Pinpoint the cell where the given text exists, returning its (x, y) midpoint coordinate. 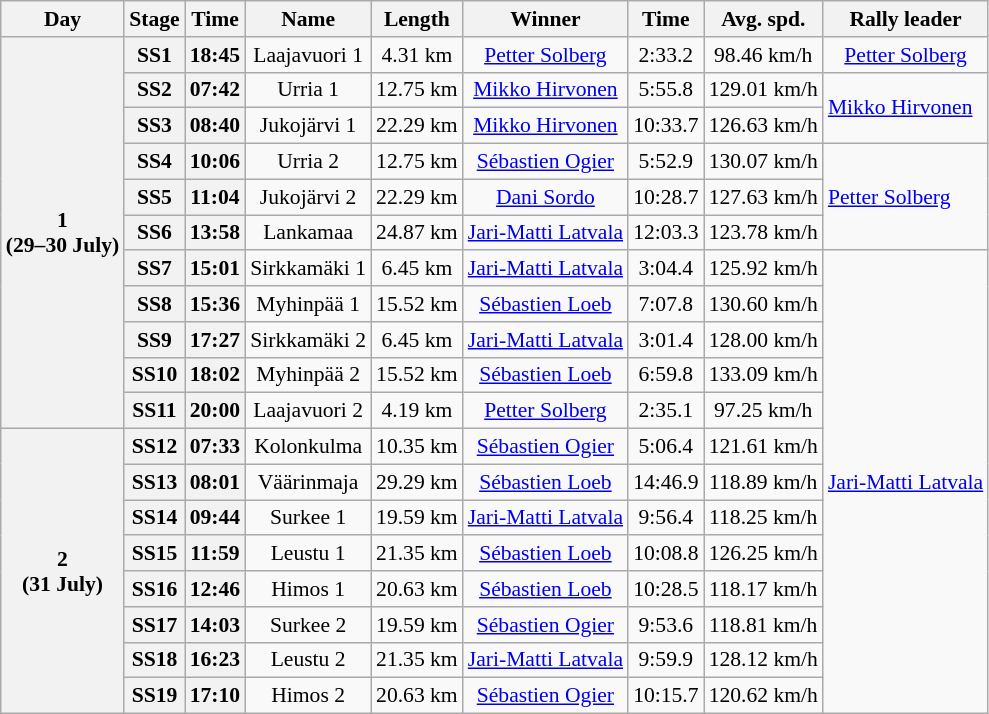
125.92 km/h (764, 269)
Surkee 1 (308, 518)
Laajavuori 2 (308, 411)
17:10 (215, 696)
Urria 1 (308, 90)
SS12 (154, 447)
3:04.4 (666, 269)
07:42 (215, 90)
127.63 km/h (764, 197)
Kolonkulma (308, 447)
Avg. spd. (764, 19)
10:33.7 (666, 126)
Name (308, 19)
20:00 (215, 411)
SS8 (154, 304)
128.12 km/h (764, 660)
10:28.5 (666, 589)
Surkee 2 (308, 625)
Sirkkamäki 1 (308, 269)
9:56.4 (666, 518)
09:44 (215, 518)
97.25 km/h (764, 411)
Laajavuori 1 (308, 55)
Lankamaa (308, 233)
SS15 (154, 554)
SS6 (154, 233)
130.07 km/h (764, 162)
SS14 (154, 518)
14:46.9 (666, 482)
120.62 km/h (764, 696)
15:01 (215, 269)
133.09 km/h (764, 375)
9:53.6 (666, 625)
4.19 km (417, 411)
129.01 km/h (764, 90)
SS16 (154, 589)
Leustu 2 (308, 660)
118.17 km/h (764, 589)
Jukojärvi 2 (308, 197)
2(31 July) (62, 572)
5:55.8 (666, 90)
Myhinpää 1 (308, 304)
Stage (154, 19)
10:08.8 (666, 554)
10.35 km (417, 447)
SS2 (154, 90)
SS7 (154, 269)
SS18 (154, 660)
Myhinpää 2 (308, 375)
118.89 km/h (764, 482)
121.61 km/h (764, 447)
SS5 (154, 197)
12:46 (215, 589)
2:33.2 (666, 55)
Day (62, 19)
10:06 (215, 162)
Urria 2 (308, 162)
118.25 km/h (764, 518)
10:28.7 (666, 197)
18:02 (215, 375)
SS4 (154, 162)
Himos 2 (308, 696)
3:01.4 (666, 340)
118.81 km/h (764, 625)
9:59.9 (666, 660)
SS9 (154, 340)
Rally leader (906, 19)
126.63 km/h (764, 126)
13:58 (215, 233)
24.87 km (417, 233)
1(29–30 July) (62, 233)
SS11 (154, 411)
6:59.8 (666, 375)
10:15.7 (666, 696)
SS1 (154, 55)
14:03 (215, 625)
SS17 (154, 625)
SS10 (154, 375)
98.46 km/h (764, 55)
08:01 (215, 482)
126.25 km/h (764, 554)
5:52.9 (666, 162)
11:59 (215, 554)
12:03.3 (666, 233)
Winner (546, 19)
SS13 (154, 482)
SS19 (154, 696)
Väärinmaja (308, 482)
17:27 (215, 340)
Leustu 1 (308, 554)
SS3 (154, 126)
128.00 km/h (764, 340)
130.60 km/h (764, 304)
Sirkkamäki 2 (308, 340)
15:36 (215, 304)
16:23 (215, 660)
29.29 km (417, 482)
18:45 (215, 55)
Himos 1 (308, 589)
Dani Sordo (546, 197)
07:33 (215, 447)
2:35.1 (666, 411)
11:04 (215, 197)
08:40 (215, 126)
123.78 km/h (764, 233)
5:06.4 (666, 447)
4.31 km (417, 55)
Jukojärvi 1 (308, 126)
7:07.8 (666, 304)
Length (417, 19)
